Capture the cell that displays the provided text and extract its [x, y] central coordinate. 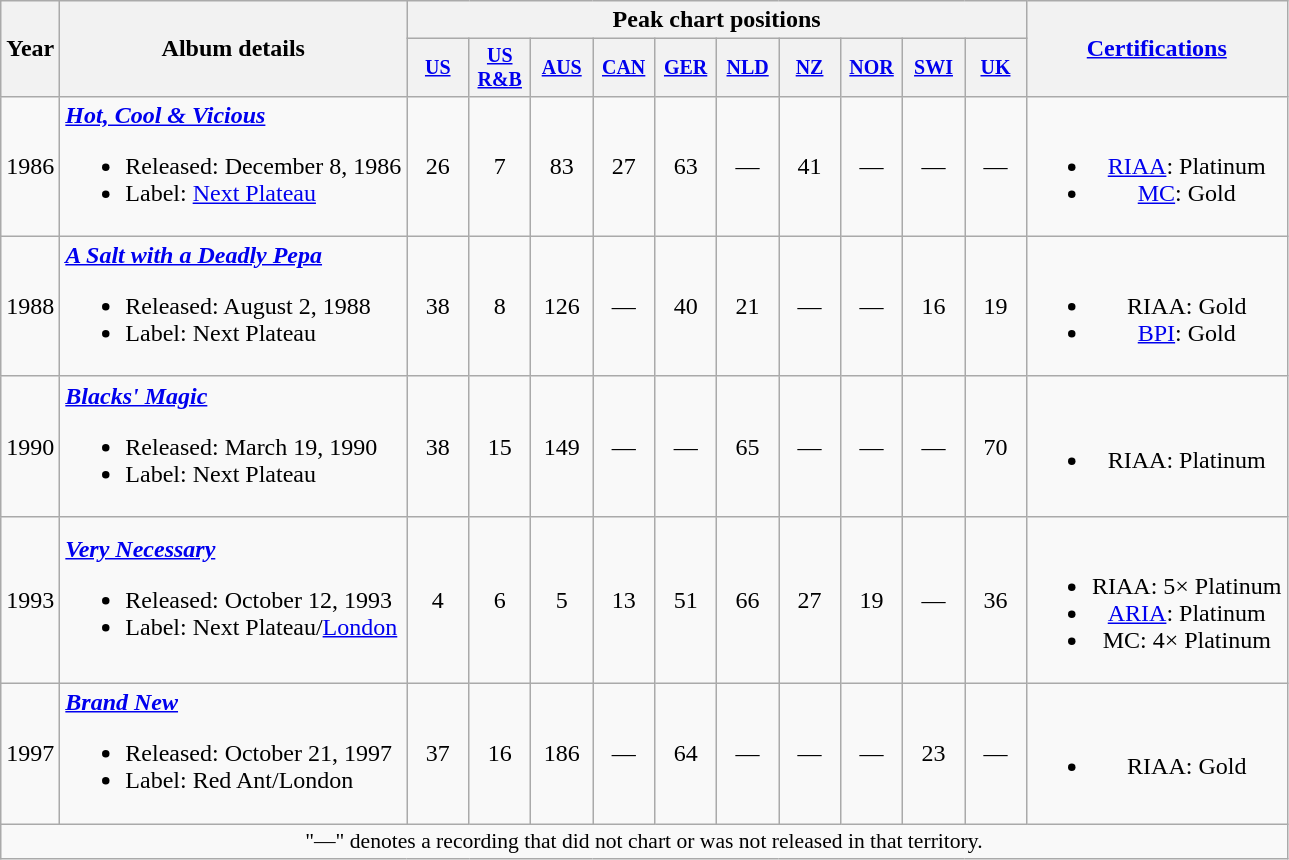
149 [562, 446]
Album details [234, 49]
70 [995, 446]
"—" denotes a recording that did not chart or was not released in that territory. [644, 842]
CAN [624, 68]
Brand NewReleased: October 21, 1997Label: Red Ant/London [234, 754]
GER [686, 68]
5 [562, 600]
21 [748, 306]
1986 [30, 166]
26 [438, 166]
US R&B [500, 68]
1993 [30, 600]
63 [686, 166]
13 [624, 600]
US [438, 68]
A Salt with a Deadly PepaReleased: August 2, 1988Label: Next Plateau [234, 306]
SWI [934, 68]
Hot, Cool & ViciousReleased: December 8, 1986Label: Next Plateau [234, 166]
1988 [30, 306]
AUS [562, 68]
4 [438, 600]
Blacks' MagicReleased: March 19, 1990Label: Next Plateau [234, 446]
RIAA: PlatinumMC: Gold [1156, 166]
186 [562, 754]
51 [686, 600]
15 [500, 446]
RIAA: 5× PlatinumARIA: PlatinumMC: 4× Platinum [1156, 600]
1990 [30, 446]
8 [500, 306]
7 [500, 166]
NOR [872, 68]
40 [686, 306]
41 [810, 166]
37 [438, 754]
RIAA: Platinum [1156, 446]
1997 [30, 754]
65 [748, 446]
RIAA: GoldBPI: Gold [1156, 306]
Very NecessaryReleased: October 12, 1993Label: Next Plateau/London [234, 600]
Year [30, 49]
36 [995, 600]
126 [562, 306]
RIAA: Gold [1156, 754]
23 [934, 754]
66 [748, 600]
Peak chart positions [717, 20]
NZ [810, 68]
Certifications [1156, 49]
6 [500, 600]
64 [686, 754]
NLD [748, 68]
UK [995, 68]
83 [562, 166]
